Scan for the cell matching the given text and deliver its [x, y] coordinate at center. 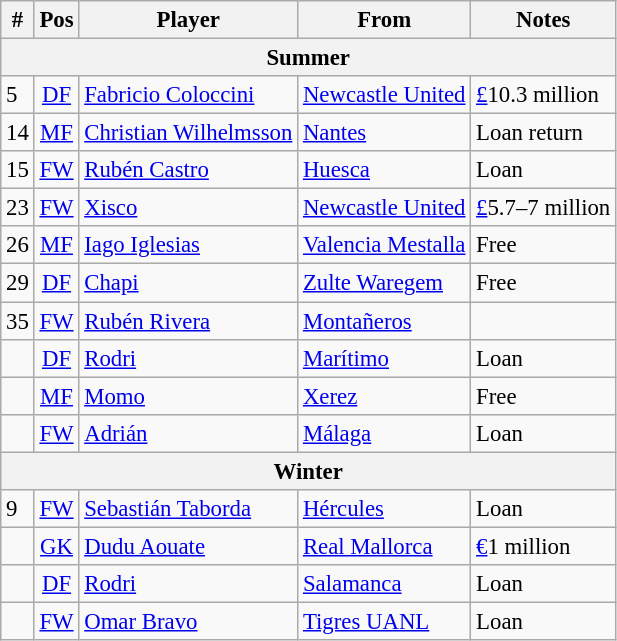
Loan return [544, 133]
Huesca [384, 170]
Chapi [188, 283]
Zulte Waregem [384, 283]
14 [18, 133]
Tigres UANL [384, 621]
£5.7–7 million [544, 208]
Salamanca [384, 584]
Momo [188, 396]
Hércules [384, 509]
£10.3 million [544, 95]
Fabricio Coloccini [188, 95]
Xerez [384, 396]
26 [18, 245]
5 [18, 95]
23 [18, 208]
Adrián [188, 433]
Christian Wilhelmsson [188, 133]
15 [18, 170]
GK [56, 546]
Iago Iglesias [188, 245]
Notes [544, 20]
Pos [56, 20]
# [18, 20]
Real Mallorca [384, 546]
Summer [308, 58]
Marítimo [384, 358]
35 [18, 321]
Winter [308, 471]
Rubén Castro [188, 170]
Rubén Rivera [188, 321]
29 [18, 283]
From [384, 20]
Player [188, 20]
9 [18, 509]
Montañeros [384, 321]
€1 million [544, 546]
Nantes [384, 133]
Xisco [188, 208]
Málaga [384, 433]
Dudu Aouate [188, 546]
Sebastián Taborda [188, 509]
Omar Bravo [188, 621]
Valencia Mestalla [384, 245]
